Search for the cell housing the specified text and yield its [X, Y] center coordinate. 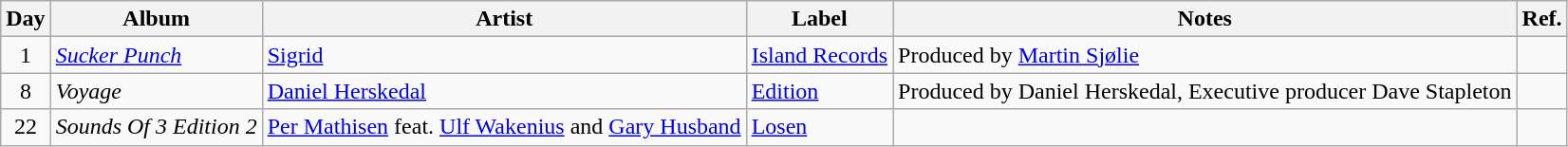
Album [156, 19]
Island Records [819, 55]
Artist [504, 19]
Produced by Martin Sjølie [1205, 55]
Day [26, 19]
Notes [1205, 19]
Edition [819, 91]
Sounds Of 3 Edition 2 [156, 127]
Produced by Daniel Herskedal, Executive producer Dave Stapleton [1205, 91]
1 [26, 55]
8 [26, 91]
Label [819, 19]
Per Mathisen feat. Ulf Wakenius and Gary Husband [504, 127]
Ref. [1541, 19]
Voyage [156, 91]
Daniel Herskedal [504, 91]
Losen [819, 127]
Sigrid [504, 55]
22 [26, 127]
Sucker Punch [156, 55]
